Return (X, Y) of the center of cell containing provided text 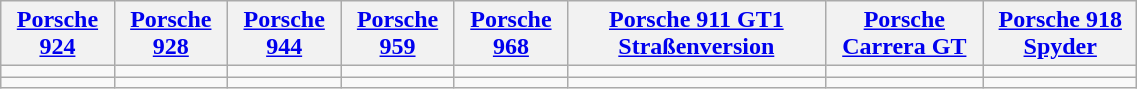
Porsche 924 (58, 34)
Porsche 911 GT1 Straßenversion (696, 34)
Porsche 959 (398, 34)
Porsche 968 (510, 34)
Porsche Carrera GT (904, 34)
Porsche 918 Spyder (1060, 34)
Porsche 928 (170, 34)
Porsche 944 (284, 34)
